Capture the cell that displays the provided text and extract its [x, y] central coordinate. 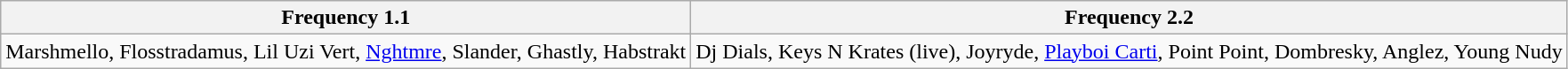
Frequency 1.1 [346, 18]
Dj Dials, Keys N Krates (live), Joyryde, Playboi Carti, Point Point, Dombresky, Anglez, Young Nudy [1130, 51]
Frequency 2.2 [1130, 18]
Marshmello, Flosstradamus, Lil Uzi Vert, Nghtmre, Slander, Ghastly, Habstrakt [346, 51]
